Pinpoint the cell where the given text exists, returning its (x, y) midpoint coordinate. 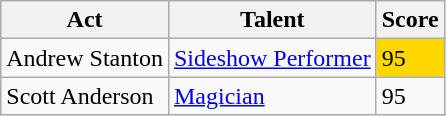
Magician (272, 96)
Score (410, 20)
Sideshow Performer (272, 58)
Talent (272, 20)
Act (85, 20)
Andrew Stanton (85, 58)
Scott Anderson (85, 96)
